Capture the cell that displays the provided text and extract its [x, y] central coordinate. 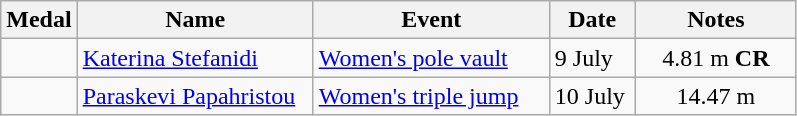
Katerina Stefanidi [195, 58]
Notes [716, 20]
4.81 m CR [716, 58]
14.47 m [716, 96]
9 July [592, 58]
Medal [39, 20]
Date [592, 20]
Event [431, 20]
Women's triple jump [431, 96]
10 July [592, 96]
Paraskevi Papahristou [195, 96]
Name [195, 20]
Women's pole vault [431, 58]
